For the text-containing cell, return its midpoint in [X, Y] coordinate format. 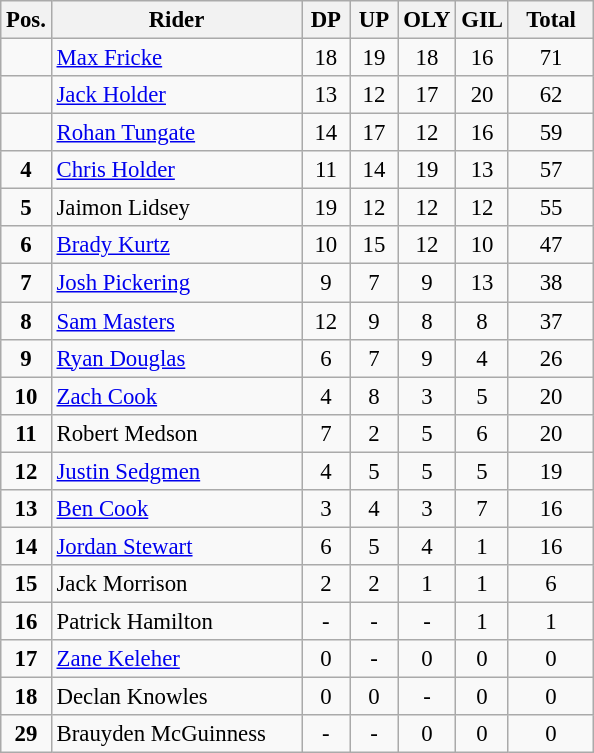
47 [551, 245]
Rider [176, 20]
59 [551, 133]
Jaimon Lidsey [176, 208]
Brady Kurtz [176, 245]
Robert Medson [176, 433]
Zane Keleher [176, 659]
GIL [482, 20]
57 [551, 170]
Jack Morrison [176, 584]
Ben Cook [176, 509]
Josh Pickering [176, 283]
Total [551, 20]
71 [551, 58]
Ryan Douglas [176, 358]
Chris Holder [176, 170]
29 [26, 734]
Zach Cook [176, 396]
Patrick Hamilton [176, 621]
Jack Holder [176, 95]
38 [551, 283]
DP [326, 20]
Pos. [26, 20]
UP [374, 20]
Brauyden McGuinness [176, 734]
Max Fricke [176, 58]
55 [551, 208]
62 [551, 95]
37 [551, 321]
Declan Knowles [176, 697]
Rohan Tungate [176, 133]
26 [551, 358]
Sam Masters [176, 321]
Jordan Stewart [176, 546]
Justin Sedgmen [176, 471]
OLY [427, 20]
